Locate the cell with the specified text and output its [x, y] center coordinate. 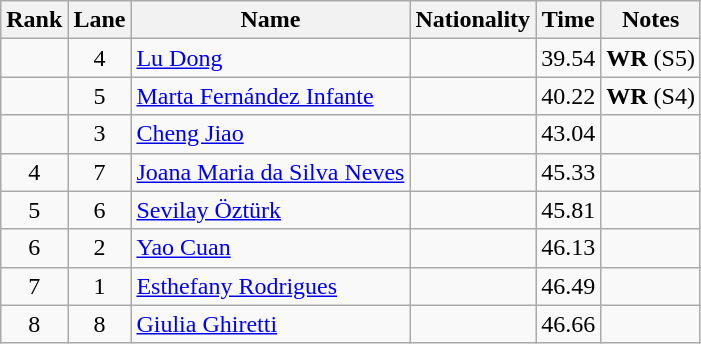
Rank [34, 20]
Sevilay Öztürk [270, 210]
39.54 [568, 58]
45.81 [568, 210]
Lane [100, 20]
46.66 [568, 324]
43.04 [568, 134]
Lu Dong [270, 58]
Marta Fernández Infante [270, 96]
Giulia Ghiretti [270, 324]
2 [100, 248]
Name [270, 20]
46.13 [568, 248]
WR (S4) [651, 96]
3 [100, 134]
Esthefany Rodrigues [270, 286]
Time [568, 20]
Notes [651, 20]
45.33 [568, 172]
Cheng Jiao [270, 134]
1 [100, 286]
Yao Cuan [270, 248]
WR (S5) [651, 58]
40.22 [568, 96]
46.49 [568, 286]
Nationality [473, 20]
Joana Maria da Silva Neves [270, 172]
